Pinpoint the cell where the given text exists, returning its [x, y] midpoint coordinate. 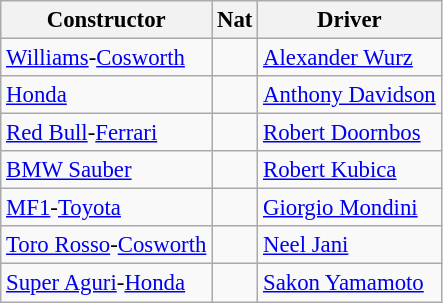
Super Aguri-Honda [106, 283]
Sakon Yamamoto [350, 283]
Honda [106, 95]
BMW Sauber [106, 170]
Robert Doornbos [350, 133]
Red Bull-Ferrari [106, 133]
Toro Rosso-Cosworth [106, 245]
Alexander Wurz [350, 58]
Giorgio Mondini [350, 208]
Williams-Cosworth [106, 58]
Robert Kubica [350, 170]
Nat [235, 20]
Neel Jani [350, 245]
Anthony Davidson [350, 95]
Constructor [106, 20]
Driver [350, 20]
MF1-Toyota [106, 208]
